Locate the cell with the specified text and output its [X, Y] center coordinate. 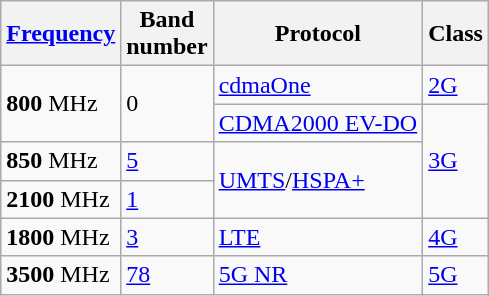
Class [456, 34]
0 [167, 104]
2G [456, 85]
78 [167, 275]
1 [167, 199]
3G [456, 161]
3500 MHz [61, 275]
1800 MHz [61, 237]
LTE [318, 237]
5 [167, 161]
UMTS/HSPA+ [318, 180]
4G [456, 237]
Protocol [318, 34]
2100 MHz [61, 199]
CDMA2000 EV-DO [318, 123]
cdmaOne [318, 85]
800 MHz [61, 104]
5G NR [318, 275]
3 [167, 237]
Band number [167, 34]
Frequency [61, 34]
5G [456, 275]
850 MHz [61, 161]
